Scan for the cell matching the given text and deliver its [X, Y] coordinate at center. 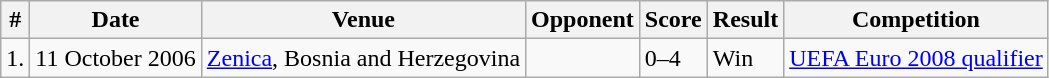
Win [745, 58]
Score [673, 20]
1. [16, 58]
# [16, 20]
UEFA Euro 2008 qualifier [916, 58]
Zenica, Bosnia and Herzegovina [363, 58]
Opponent [583, 20]
Competition [916, 20]
0–4 [673, 58]
Date [116, 20]
11 October 2006 [116, 58]
Result [745, 20]
Venue [363, 20]
